Return [X, Y] of the center of cell containing provided text 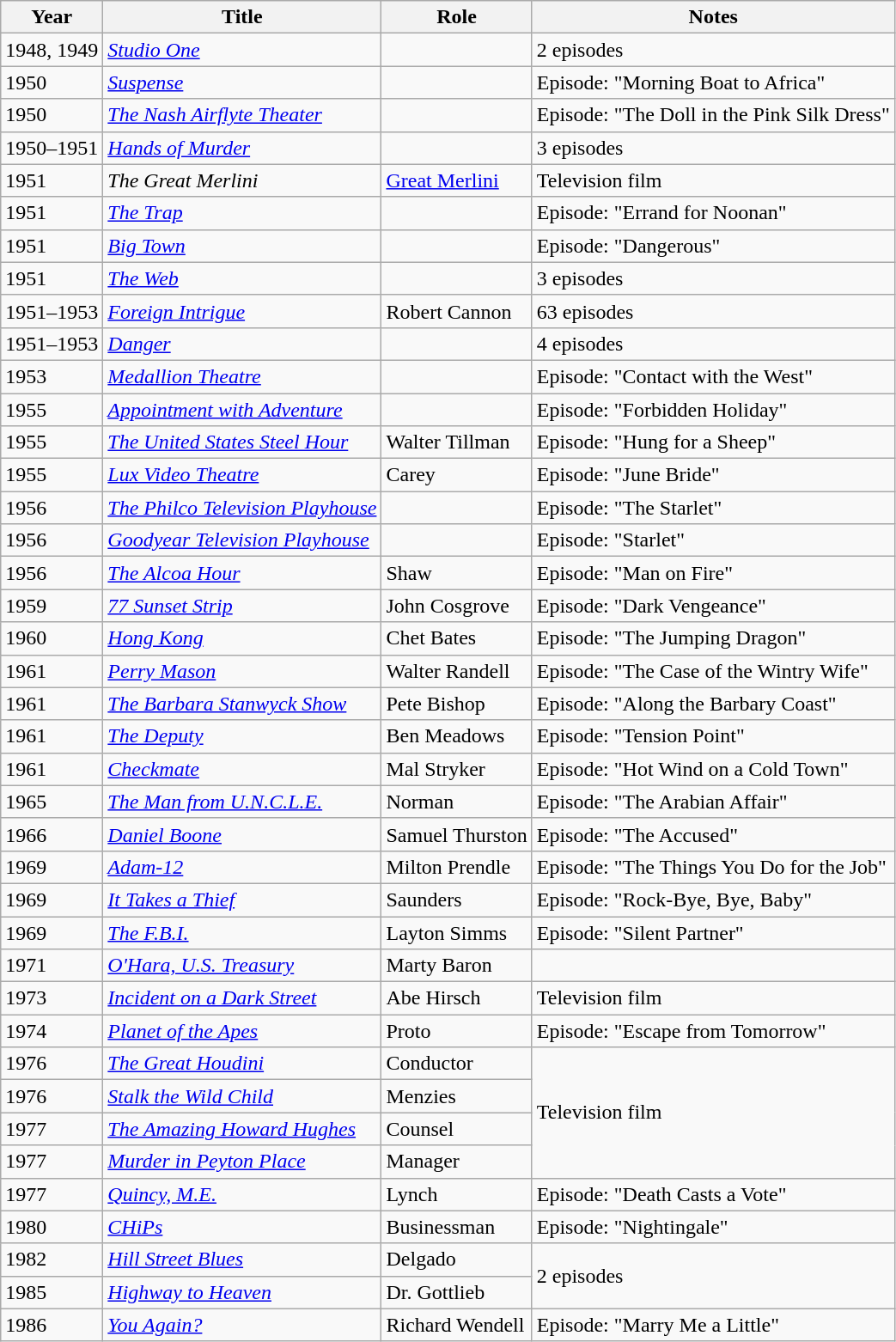
Counsel [457, 1129]
John Cosgrove [457, 606]
Episode: "The Starlet" [713, 508]
CHiPs [242, 1227]
Episode: "Morning Boat to Africa" [713, 82]
Quincy, M.E. [242, 1194]
Incident on a Dark Street [242, 998]
The United States Steel Hour [242, 442]
Abe Hirsch [457, 998]
Ben Meadows [457, 736]
1973 [52, 998]
Robert Cannon [457, 311]
Episode: "Tension Point" [713, 736]
Checkmate [242, 769]
Episode: "The Arabian Affair" [713, 802]
Great Merlini [457, 180]
Suspense [242, 82]
Goodyear Television Playhouse [242, 540]
Shaw [457, 573]
Menzies [457, 1096]
Big Town [242, 246]
Businessman [457, 1227]
Adam-12 [242, 867]
Lux Video Theatre [242, 475]
1966 [52, 834]
Episode: "Silent Partner" [713, 932]
Stalk the Wild Child [242, 1096]
Role [457, 17]
Layton Simms [457, 932]
Saunders [457, 900]
The Trap [242, 213]
1950–1951 [52, 148]
Murder in Peyton Place [242, 1162]
Episode: "Escape from Tomorrow" [713, 1031]
Planet of the Apes [242, 1031]
Manager [457, 1162]
Episode: "Along the Barbary Coast" [713, 704]
The Deputy [242, 736]
Mal Stryker [457, 769]
The Nash Airflyte Theater [242, 115]
Episode: "Dark Vengeance" [713, 606]
Milton Prendle [457, 867]
1948, 1949 [52, 50]
Medallion Theatre [242, 376]
The Great Merlini [242, 180]
Lynch [457, 1194]
Episode: "Errand for Noonan" [713, 213]
Appointment with Adventure [242, 410]
It Takes a Thief [242, 900]
Dr. Gottlieb [457, 1292]
Samuel Thurston [457, 834]
Episode: "Death Casts a Vote" [713, 1194]
Pete Bishop [457, 704]
1985 [52, 1292]
Delgado [457, 1260]
Walter Tillman [457, 442]
The Philco Television Playhouse [242, 508]
Highway to Heaven [242, 1292]
Chet Bates [457, 638]
1974 [52, 1031]
Episode: "The Things You Do for the Job" [713, 867]
Episode: "The Accused" [713, 834]
1959 [52, 606]
1982 [52, 1260]
Episode: "The Jumping Dragon" [713, 638]
Episode: "Contact with the West" [713, 376]
Daniel Boone [242, 834]
Episode: "Man on Fire" [713, 573]
1953 [52, 376]
Episode: "Hung for a Sheep" [713, 442]
Episode: "Dangerous" [713, 246]
Hill Street Blues [242, 1260]
Episode: "Nightingale" [713, 1227]
The Barbara Stanwyck Show [242, 704]
Episode: "Forbidden Holiday" [713, 410]
The Alcoa Hour [242, 573]
1971 [52, 966]
Episode: "Marry Me a Little" [713, 1325]
Walter Randell [457, 671]
O'Hara, U.S. Treasury [242, 966]
Marty Baron [457, 966]
Carey [457, 475]
Studio One [242, 50]
1960 [52, 638]
The Web [242, 278]
Conductor [457, 1064]
4 episodes [713, 344]
You Again? [242, 1325]
Hands of Murder [242, 148]
Richard Wendell [457, 1325]
Title [242, 17]
Year [52, 17]
Perry Mason [242, 671]
1965 [52, 802]
The Amazing Howard Hughes [242, 1129]
Episode: "The Doll in the Pink Silk Dress" [713, 115]
The F.B.I. [242, 932]
Episode: "Rock-Bye, Bye, Baby" [713, 900]
77 Sunset Strip [242, 606]
Danger [242, 344]
1980 [52, 1227]
Norman [457, 802]
Hong Kong [242, 638]
The Great Houdini [242, 1064]
Notes [713, 17]
Episode: "Starlet" [713, 540]
Episode: "The Case of the Wintry Wife" [713, 671]
The Man from U.N.C.L.E. [242, 802]
Proto [457, 1031]
Episode: "June Bride" [713, 475]
63 episodes [713, 311]
1986 [52, 1325]
Foreign Intrigue [242, 311]
Episode: "Hot Wind on a Cold Town" [713, 769]
